Identify which cell holds the provided text, then report its [X, Y] central coordinate. 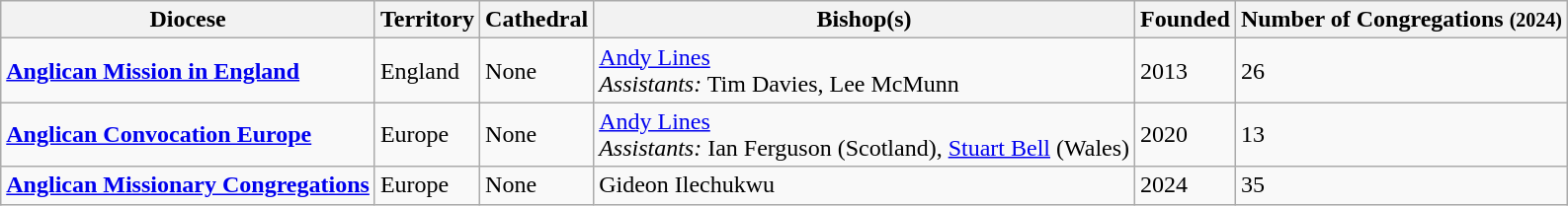
13 [1401, 134]
2013 [1186, 71]
Andy LinesAssistants: Tim Davies, Lee McMunn [865, 71]
Anglican Mission in England [188, 71]
26 [1401, 71]
2024 [1186, 185]
Founded [1186, 20]
England [427, 71]
Diocese [188, 20]
Anglican Convocation Europe [188, 134]
Territory [427, 20]
2020 [1186, 134]
35 [1401, 185]
Bishop(s) [865, 20]
Number of Congregations (2024) [1401, 20]
Anglican Missionary Congregations [188, 185]
Andy LinesAssistants: Ian Ferguson (Scotland), Stuart Bell (Wales) [865, 134]
Cathedral [537, 20]
Gideon Ilechukwu [865, 185]
